Return the (X, Y) coordinate for the center point of the cell that contains the specified text.  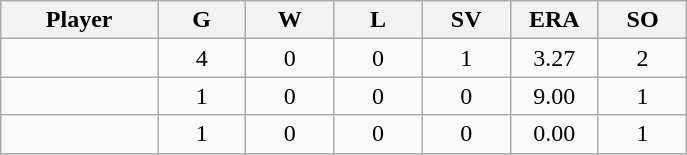
SO (642, 20)
W (290, 20)
G (202, 20)
9.00 (554, 96)
ERA (554, 20)
2 (642, 58)
3.27 (554, 58)
0.00 (554, 134)
SV (466, 20)
Player (80, 20)
L (378, 20)
4 (202, 58)
